Search for the cell housing the specified text and yield its [x, y] center coordinate. 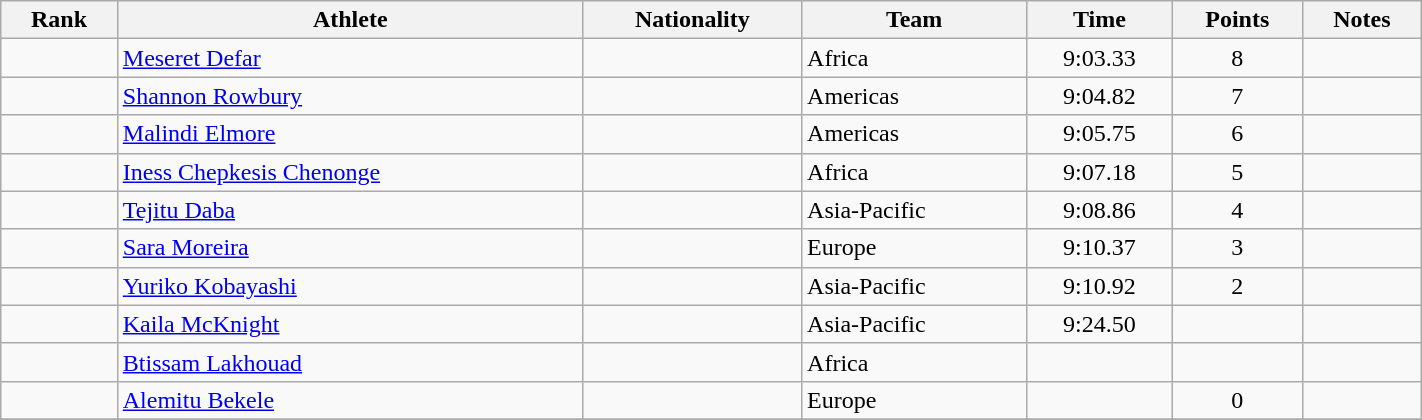
Team [914, 20]
9:10.37 [1100, 248]
Kaila McKnight [350, 324]
5 [1237, 172]
Nationality [692, 20]
Rank [60, 20]
Yuriko Kobayashi [350, 286]
Notes [1362, 20]
Tejitu Daba [350, 210]
Meseret Defar [350, 58]
Time [1100, 20]
9:08.86 [1100, 210]
Points [1237, 20]
6 [1237, 134]
9:10.92 [1100, 286]
Alemitu Bekele [350, 400]
7 [1237, 96]
Athlete [350, 20]
3 [1237, 248]
Iness Chepkesis Chenonge [350, 172]
Sara Moreira [350, 248]
9:05.75 [1100, 134]
Btissam Lakhouad [350, 362]
9:03.33 [1100, 58]
Shannon Rowbury [350, 96]
Malindi Elmore [350, 134]
9:24.50 [1100, 324]
8 [1237, 58]
0 [1237, 400]
9:04.82 [1100, 96]
4 [1237, 210]
2 [1237, 286]
9:07.18 [1100, 172]
